Provide the [x, y] coordinate of the cell's center where the given text is located.  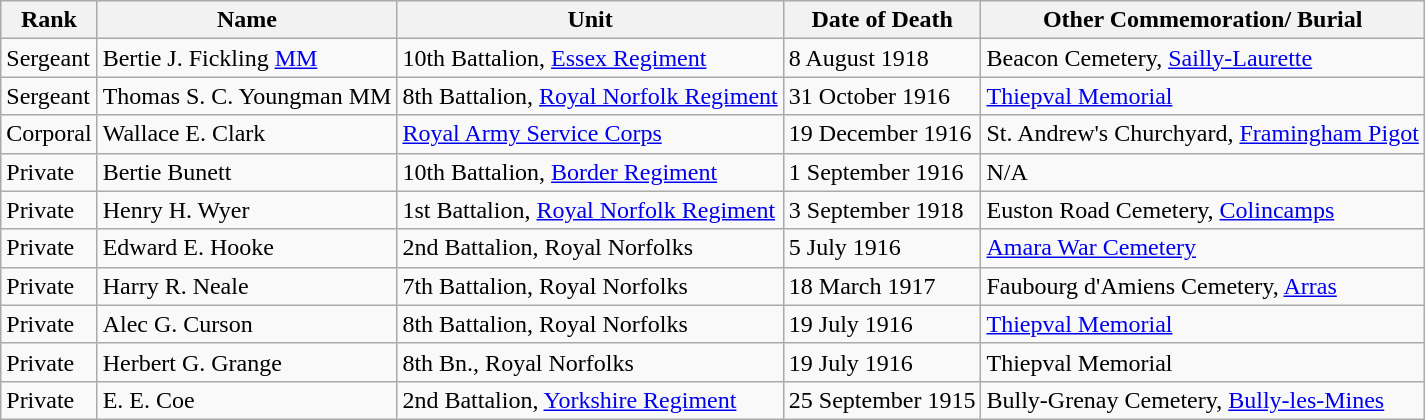
8th Battalion, Royal Norfolks [590, 324]
Corporal [49, 134]
Harry R. Neale [247, 286]
Herbert G. Grange [247, 362]
St. Andrew's Churchyard, Framingham Pigot [1202, 134]
10th Battalion, Border Regiment [590, 172]
19 December 1916 [882, 134]
8th Battalion, Royal Norfolk Regiment [590, 96]
Date of Death [882, 20]
Thomas S. C. Youngman MM [247, 96]
Faubourg d'Amiens Cemetery, Arras [1202, 286]
31 October 1916 [882, 96]
Bully-Grenay Cemetery, Bully-les-Mines [1202, 400]
Royal Army Service Corps [590, 134]
5 July 1916 [882, 248]
Beacon Cemetery, Sailly-Laurette [1202, 58]
N/A [1202, 172]
Bertie Bunett [247, 172]
3 September 1918 [882, 210]
10th Battalion, Essex Regiment [590, 58]
25 September 1915 [882, 400]
Other Commemoration/ Burial [1202, 20]
2nd Battalion, Royal Norfolks [590, 248]
1st Battalion, Royal Norfolk Regiment [590, 210]
E. E. Coe [247, 400]
1 September 1916 [882, 172]
Rank [49, 20]
Amara War Cemetery [1202, 248]
7th Battalion, Royal Norfolks [590, 286]
18 March 1917 [882, 286]
Wallace E. Clark [247, 134]
2nd Battalion, Yorkshire Regiment [590, 400]
8 August 1918 [882, 58]
Name [247, 20]
Edward E. Hooke [247, 248]
8th Bn., Royal Norfolks [590, 362]
Henry H. Wyer [247, 210]
Bertie J. Fickling MM [247, 58]
Alec G. Curson [247, 324]
Euston Road Cemetery, Colincamps [1202, 210]
Unit [590, 20]
